Pinpoint the cell where the given text exists, returning its (x, y) midpoint coordinate. 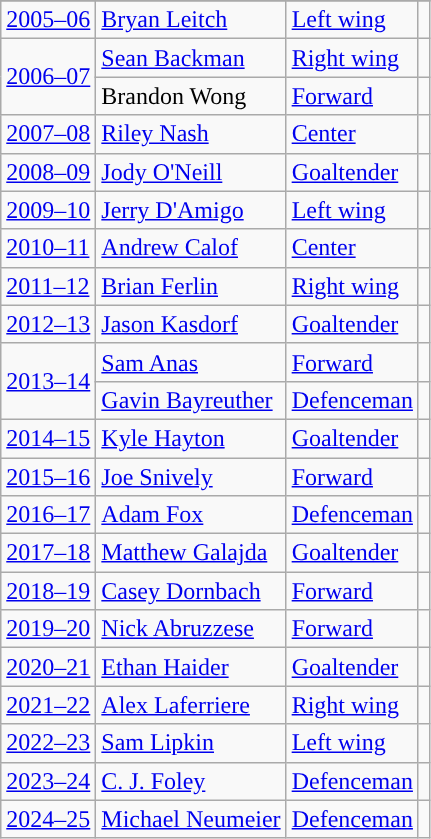
2016–17 (48, 515)
Brian Ferlin (191, 286)
2021–22 (48, 705)
Alex Laferriere (191, 705)
2017–18 (48, 553)
Bryan Leitch (191, 20)
Sam Lipkin (191, 743)
Andrew Calof (191, 248)
2011–12 (48, 286)
Joe Snively (191, 477)
Riley Nash (191, 134)
2024–25 (48, 819)
2022–23 (48, 743)
2010–11 (48, 248)
Michael Neumeier (191, 819)
2006–07 (48, 77)
Ethan Haider (191, 667)
2023–24 (48, 781)
Matthew Galajda (191, 553)
Casey Dornbach (191, 591)
2012–13 (48, 324)
Kyle Hayton (191, 438)
2013–14 (48, 381)
Sam Anas (191, 362)
Brandon Wong (191, 96)
2008–09 (48, 172)
Gavin Bayreuther (191, 400)
2019–20 (48, 629)
Adam Fox (191, 515)
2005–06 (48, 20)
Jody O'Neill (191, 172)
Jason Kasdorf (191, 324)
2014–15 (48, 438)
2007–08 (48, 134)
2018–19 (48, 591)
Sean Backman (191, 58)
2009–10 (48, 210)
2015–16 (48, 477)
Nick Abruzzese (191, 629)
C. J. Foley (191, 781)
2020–21 (48, 667)
Jerry D'Amigo (191, 210)
